Output the (x, y) coordinate of the center of the cell containing the given text.  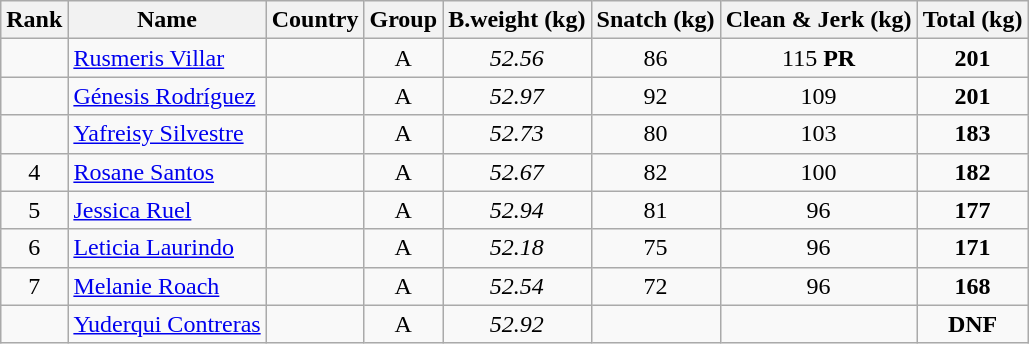
Country (315, 20)
103 (818, 134)
171 (972, 248)
72 (656, 286)
Rank (34, 20)
81 (656, 210)
92 (656, 96)
5 (34, 210)
182 (972, 172)
Rusmeris Villar (167, 58)
Melanie Roach (167, 286)
Yuderqui Contreras (167, 324)
115 PR (818, 58)
100 (818, 172)
52.18 (517, 248)
80 (656, 134)
Yafreisy Silvestre (167, 134)
168 (972, 286)
52.92 (517, 324)
109 (818, 96)
Clean & Jerk (kg) (818, 20)
75 (656, 248)
86 (656, 58)
183 (972, 134)
52.97 (517, 96)
Group (404, 20)
52.73 (517, 134)
Snatch (kg) (656, 20)
4 (34, 172)
Génesis Rodríguez (167, 96)
82 (656, 172)
7 (34, 286)
Leticia Laurindo (167, 248)
52.56 (517, 58)
52.94 (517, 210)
Rosane Santos (167, 172)
6 (34, 248)
B.weight (kg) (517, 20)
Jessica Ruel (167, 210)
52.67 (517, 172)
52.54 (517, 286)
DNF (972, 324)
Name (167, 20)
177 (972, 210)
Total (kg) (972, 20)
